Identify which cell holds the provided text, then report its (X, Y) central coordinate. 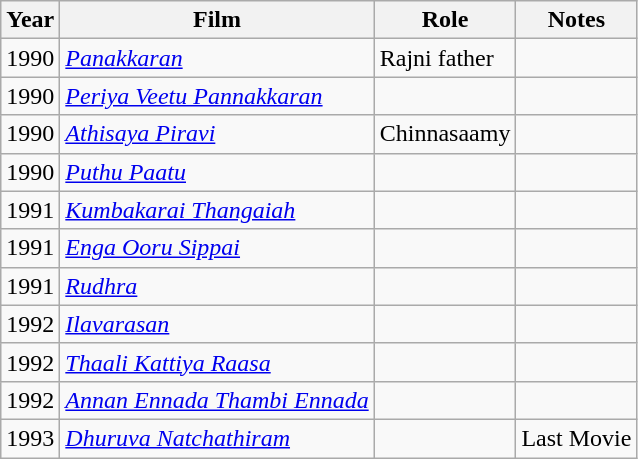
Last Movie (576, 438)
Chinnasaamy (445, 134)
Panakkaran (217, 58)
Periya Veetu Pannakkaran (217, 96)
Enga Ooru Sippai (217, 248)
Athisaya Piravi (217, 134)
Rajni father (445, 58)
Rudhra (217, 286)
Notes (576, 20)
Dhuruva Natchathiram (217, 438)
Annan Ennada Thambi Ennada (217, 400)
Year (30, 20)
Film (217, 20)
Puthu Paatu (217, 172)
Kumbakarai Thangaiah (217, 210)
Thaali Kattiya Raasa (217, 362)
Role (445, 20)
Ilavarasan (217, 324)
1993 (30, 438)
